Locate the cell with the specified text and output its [X, Y] center coordinate. 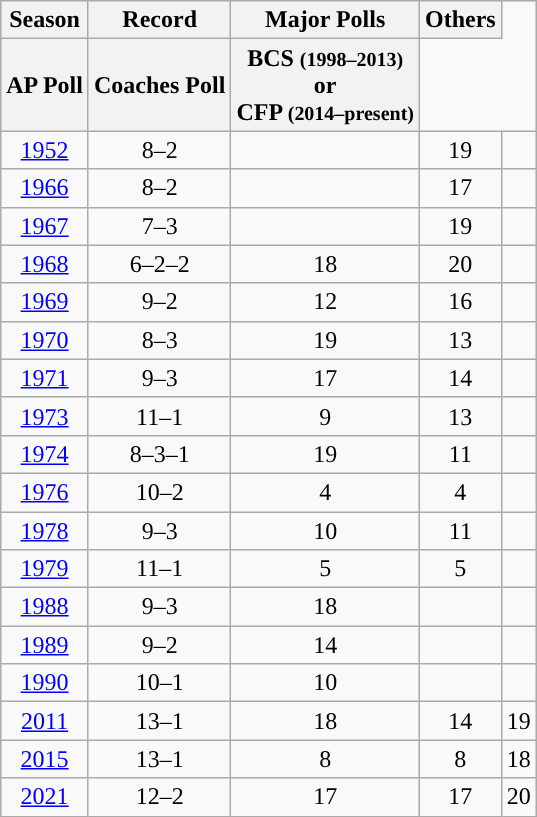
1967 [45, 226]
12–2 [159, 797]
1976 [45, 492]
1969 [45, 302]
10–2 [159, 492]
1990 [45, 683]
1988 [45, 607]
8–3 [159, 340]
1952 [45, 150]
1974 [45, 454]
2021 [45, 797]
6–2–2 [159, 264]
2015 [45, 759]
12 [326, 302]
Record [159, 20]
16 [460, 302]
2011 [45, 721]
1970 [45, 340]
8–3–1 [159, 454]
1989 [45, 645]
9 [326, 416]
Others [460, 20]
Season [45, 20]
1979 [45, 569]
1971 [45, 378]
1973 [45, 416]
Coaches Poll [159, 85]
1968 [45, 264]
BCS (1998–2013)orCFP (2014–present) [326, 85]
1966 [45, 188]
7–3 [159, 226]
1978 [45, 531]
Major Polls [326, 20]
AP Poll [45, 85]
10–1 [159, 683]
